Locate the cell with the specified text and output its (X, Y) center coordinate. 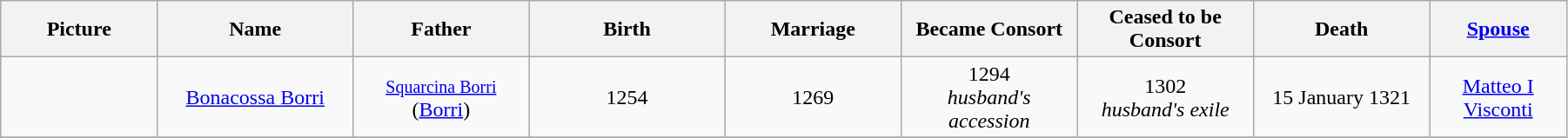
Bonacossa Borri (256, 97)
Matteo I Visconti (1498, 97)
Squarcina Borri(Borri) (441, 97)
Ceased to be Consort (1165, 30)
Became Consort (989, 30)
1302husband's exile (1165, 97)
Name (256, 30)
Spouse (1498, 30)
Birth (627, 30)
Picture (79, 30)
Marriage (813, 30)
15 January 1321 (1341, 97)
Father (441, 30)
Death (1341, 30)
1254 (627, 97)
1294husband's accession (989, 97)
1269 (813, 97)
